Scan for the cell matching the given text and deliver its (X, Y) coordinate at center. 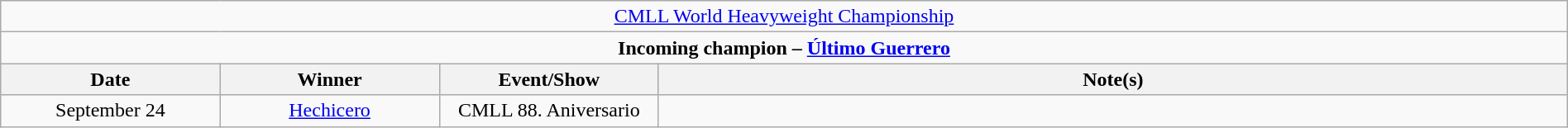
Note(s) (1113, 79)
Hechicero (329, 111)
CMLL 88. Aniversario (549, 111)
Event/Show (549, 79)
Date (111, 79)
September 24 (111, 111)
Incoming champion – Último Guerrero (784, 48)
CMLL World Heavyweight Championship (784, 17)
Winner (329, 79)
